Detect which cell encompasses the target text, then output its (X, Y) center coordinate. 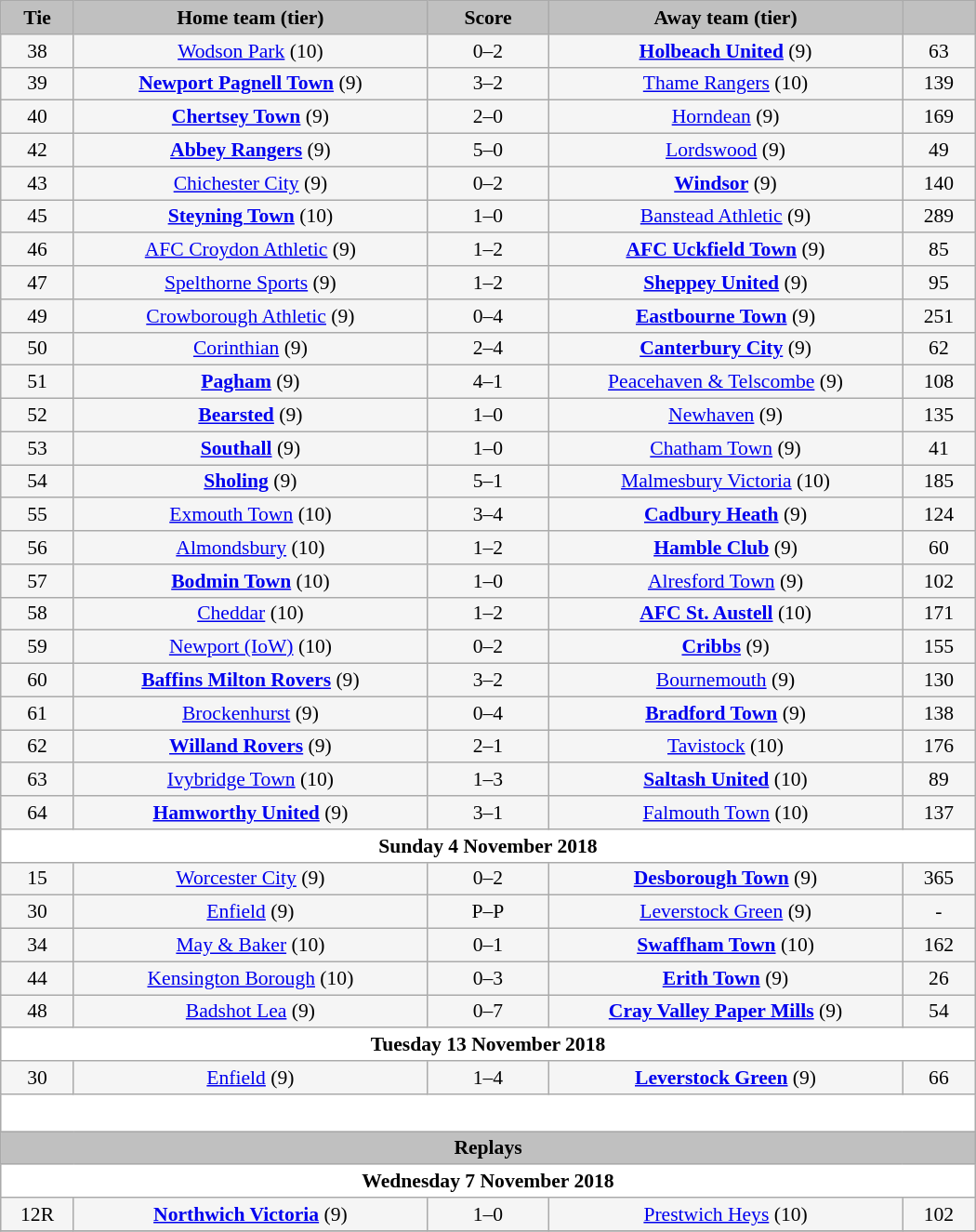
Kensington Borough (10) (250, 978)
176 (939, 747)
162 (939, 946)
Newport (IoW) (10) (250, 647)
0–1 (487, 946)
57 (37, 581)
41 (939, 448)
39 (37, 84)
Newhaven (9) (726, 416)
108 (939, 382)
44 (37, 978)
Bournemouth (9) (726, 681)
138 (939, 713)
Bearsted (9) (250, 416)
Away team (tier) (726, 18)
5–0 (487, 151)
2–4 (487, 349)
66 (939, 1078)
4–1 (487, 382)
Bodmin Town (10) (250, 581)
AFC St. Austell (10) (726, 614)
Worcester City (9) (250, 879)
Chatham Town (9) (726, 448)
Ivybridge Town (10) (250, 780)
137 (939, 813)
Badshot Lea (9) (250, 1012)
140 (939, 183)
AFC Uckfield Town (9) (726, 250)
May & Baker (10) (250, 946)
Willand Rovers (9) (250, 747)
Cray Valley Paper Mills (9) (726, 1012)
61 (37, 713)
Erith Town (9) (726, 978)
Pagham (9) (250, 382)
46 (37, 250)
55 (37, 515)
89 (939, 780)
Lordswood (9) (726, 151)
Chichester City (9) (250, 183)
Banstead Athletic (9) (726, 217)
Corinthian (9) (250, 349)
26 (939, 978)
Score (487, 18)
Bradford Town (9) (726, 713)
3–4 (487, 515)
59 (37, 647)
2–1 (487, 747)
Cadbury Heath (9) (726, 515)
Spelthorne Sports (9) (250, 283)
Newport Pagnell Town (9) (250, 84)
Saltash United (10) (726, 780)
0–7 (487, 1012)
51 (37, 382)
43 (37, 183)
38 (37, 51)
0–3 (487, 978)
Abbey Rangers (9) (250, 151)
85 (939, 250)
Canterbury City (9) (726, 349)
130 (939, 681)
Peacehaven & Telscombe (9) (726, 382)
Wodson Park (10) (250, 51)
289 (939, 217)
Southall (9) (250, 448)
Holbeach United (9) (726, 51)
Cribbs (9) (726, 647)
Falmouth Town (10) (726, 813)
169 (939, 117)
Northwich Victoria (9) (250, 1214)
Crowborough Athletic (9) (250, 316)
Hamble Club (9) (726, 548)
Cheddar (10) (250, 614)
Wednesday 7 November 2018 (488, 1182)
Almondsbury (10) (250, 548)
Replays (488, 1148)
- (939, 912)
365 (939, 879)
Home team (tier) (250, 18)
2–0 (487, 117)
135 (939, 416)
Malmesbury Victoria (10) (726, 482)
5–1 (487, 482)
124 (939, 515)
Exmouth Town (10) (250, 515)
Desborough Town (9) (726, 879)
42 (37, 151)
Sheppey United (9) (726, 283)
Eastbourne Town (9) (726, 316)
3–1 (487, 813)
Alresford Town (9) (726, 581)
Horndean (9) (726, 117)
12R (37, 1214)
Thame Rangers (10) (726, 84)
Sunday 4 November 2018 (488, 846)
56 (37, 548)
52 (37, 416)
P–P (487, 912)
1–4 (487, 1078)
Swaffham Town (10) (726, 946)
155 (939, 647)
47 (37, 283)
53 (37, 448)
Baffins Milton Rovers (9) (250, 681)
40 (37, 117)
251 (939, 316)
64 (37, 813)
Hamworthy United (9) (250, 813)
48 (37, 1012)
Windsor (9) (726, 183)
1–3 (487, 780)
171 (939, 614)
Steyning Town (10) (250, 217)
Sholing (9) (250, 482)
58 (37, 614)
185 (939, 482)
Tuesday 13 November 2018 (488, 1045)
15 (37, 879)
Tavistock (10) (726, 747)
34 (37, 946)
50 (37, 349)
Tie (37, 18)
Prestwich Heys (10) (726, 1214)
AFC Croydon Athletic (9) (250, 250)
139 (939, 84)
Brockenhurst (9) (250, 713)
95 (939, 283)
Chertsey Town (9) (250, 117)
45 (37, 217)
